Return [x, y] of the center of cell containing provided text 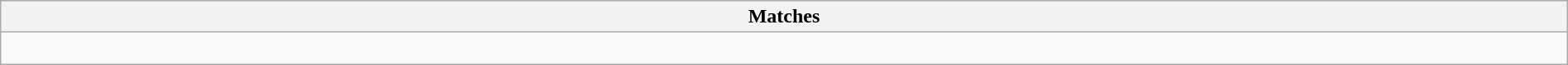
Matches [784, 17]
